Identify which cell holds the provided text, then report its [x, y] central coordinate. 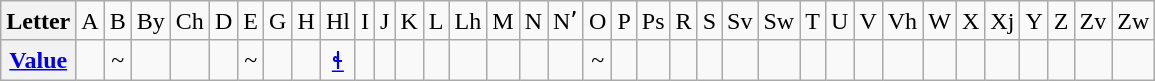
Zw [1134, 21]
H [306, 21]
U [839, 21]
Xj [1002, 21]
O [597, 21]
Ps [653, 21]
V [868, 21]
Sv [740, 21]
A [90, 21]
Sw [779, 21]
Ch [190, 21]
By [150, 21]
R [684, 21]
G [278, 21]
L [436, 21]
Lh [468, 21]
W [940, 21]
M [503, 21]
N [533, 21]
Zv [1093, 21]
Y [1034, 21]
Value [38, 60]
Vh [902, 21]
B [118, 21]
T [813, 21]
S [709, 21]
Letter [38, 21]
ɬ [338, 60]
Hl [338, 21]
D [223, 21]
K [409, 21]
P [624, 21]
Z [1061, 21]
I [364, 21]
J [384, 21]
E [251, 21]
X [970, 21]
Nʼ [566, 21]
